Pinpoint the cell where the given text exists, returning its (x, y) midpoint coordinate. 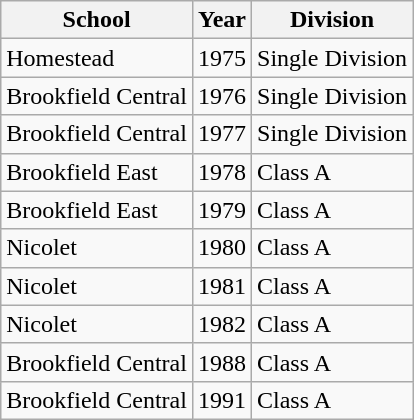
1982 (222, 324)
Year (222, 20)
Division (332, 20)
1981 (222, 286)
1988 (222, 362)
1980 (222, 248)
1977 (222, 134)
1991 (222, 400)
1979 (222, 210)
1978 (222, 172)
Homestead (97, 58)
1975 (222, 58)
School (97, 20)
1976 (222, 96)
